Detect which cell encompasses the target text, then output its [x, y] center coordinate. 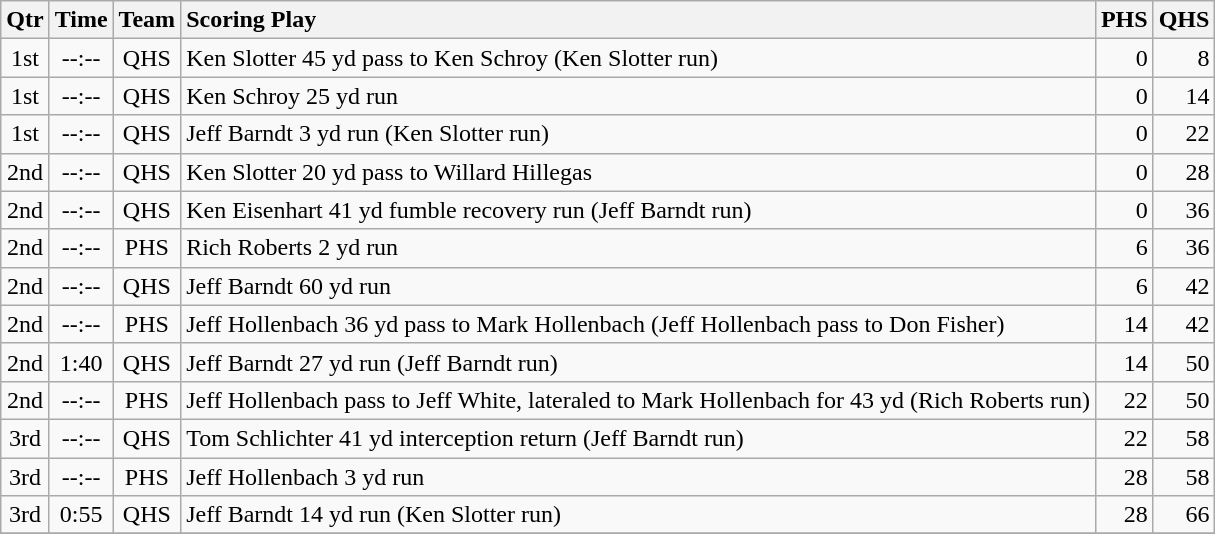
Team [147, 20]
Jeff Barndt 14 yd run (Ken Slotter run) [638, 515]
Time [81, 20]
Rich Roberts 2 yd run [638, 248]
Jeff Barndt 27 yd run (Jeff Barndt run) [638, 362]
Ken Eisenhart 41 yd fumble recovery run (Jeff Barndt run) [638, 210]
Tom Schlichter 41 yd interception return (Jeff Barndt run) [638, 438]
Jeff Hollenbach 36 yd pass to Mark Hollenbach (Jeff Hollenbach pass to Don Fisher) [638, 324]
Ken Slotter 20 yd pass to Willard Hillegas [638, 172]
Ken Schroy 25 yd run [638, 96]
Jeff Barndt 60 yd run [638, 286]
Jeff Barndt 3 yd run (Ken Slotter run) [638, 134]
Ken Slotter 45 yd pass to Ken Schroy (Ken Slotter run) [638, 58]
0:55 [81, 515]
8 [1184, 58]
66 [1184, 515]
Qtr [25, 20]
Scoring Play [638, 20]
Jeff Hollenbach pass to Jeff White, lateraled to Mark Hollenbach for 43 yd (Rich Roberts run) [638, 400]
1:40 [81, 362]
Jeff Hollenbach 3 yd run [638, 477]
